Find where the given text appears and provide that cell's center as [X, Y] coordinate. 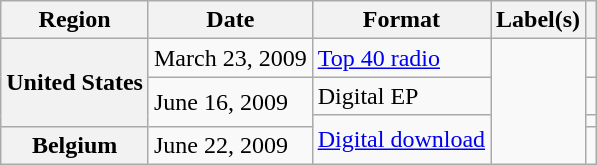
Belgium [75, 145]
Format [401, 20]
Digital EP [401, 96]
June 22, 2009 [230, 145]
Date [230, 20]
June 16, 2009 [230, 102]
Label(s) [538, 20]
Region [75, 20]
Top 40 radio [401, 58]
March 23, 2009 [230, 58]
United States [75, 82]
Digital download [401, 140]
